Find where the given text appears and provide that cell's center as [X, Y] coordinate. 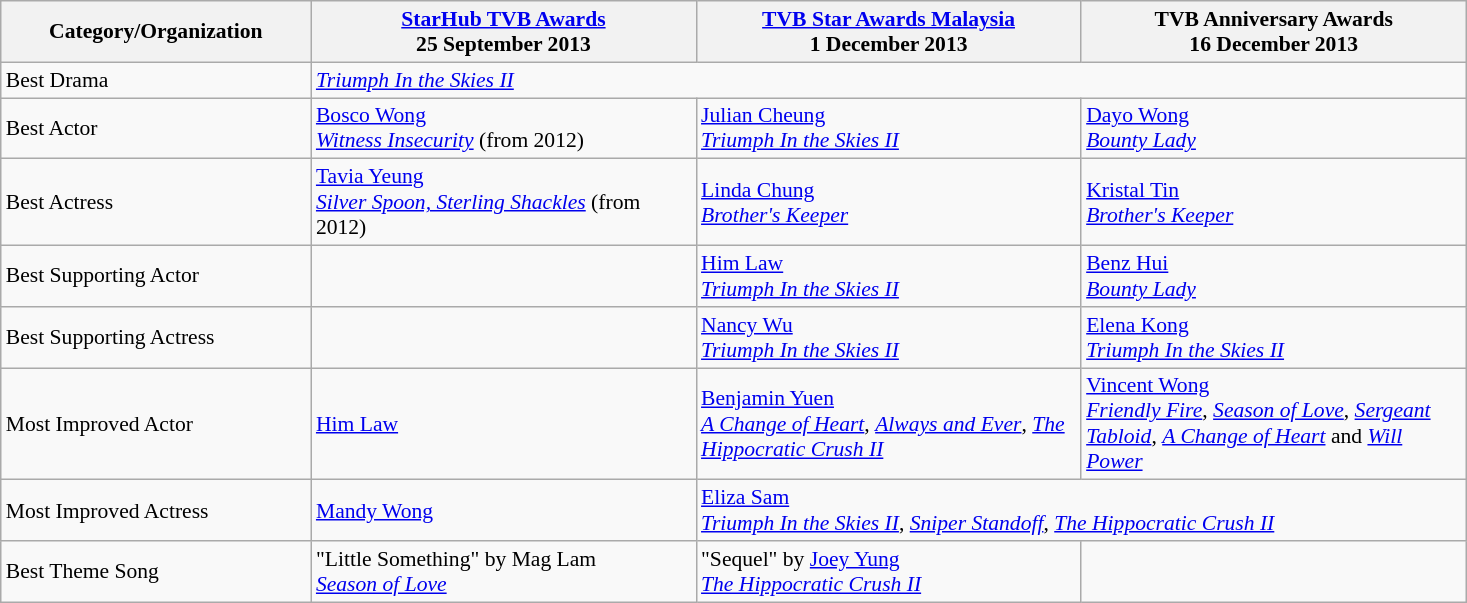
Benjamin YuenA Change of Heart, Always and Ever, The Hippocratic Crush II [888, 424]
Dayo WongBounty Lady [1274, 128]
Best Actress [156, 202]
"Sequel" by Joey YungThe Hippocratic Crush II [888, 572]
StarHub TVB Awards25 September 2013 [504, 32]
Vincent WongFriendly Fire, Season of Love, Sergeant Tabloid, A Change of Heart and Will Power [1274, 424]
Linda ChungBrother's Keeper [888, 202]
"Little Something" by Mag LamSeason of Love [504, 572]
Eliza SamTriumph In the Skies II, Sniper Standoff, The Hippocratic Crush II [1081, 510]
Benz HuiBounty Lady [1274, 276]
Julian CheungTriumph In the Skies II [888, 128]
Bosco WongWitness Insecurity (from 2012) [504, 128]
Mandy Wong [504, 510]
Elena KongTriumph In the Skies II [1274, 338]
TVB Anniversary Awards 16 December 2013 [1274, 32]
Him LawTriumph In the Skies II [888, 276]
Nancy WuTriumph In the Skies II [888, 338]
Triumph In the Skies II [888, 80]
Best Supporting Actor [156, 276]
Best Theme Song [156, 572]
TVB Star Awards Malaysia1 December 2013 [888, 32]
Him Law [504, 424]
Tavia YeungSilver Spoon, Sterling Shackles (from 2012) [504, 202]
Best Drama [156, 80]
Kristal TinBrother's Keeper [1274, 202]
Most Improved Actress [156, 510]
Category/Organization [156, 32]
Best Supporting Actress [156, 338]
Most Improved Actor [156, 424]
Best Actor [156, 128]
